Return the (x, y) coordinate for the center point of the cell that contains the specified text.  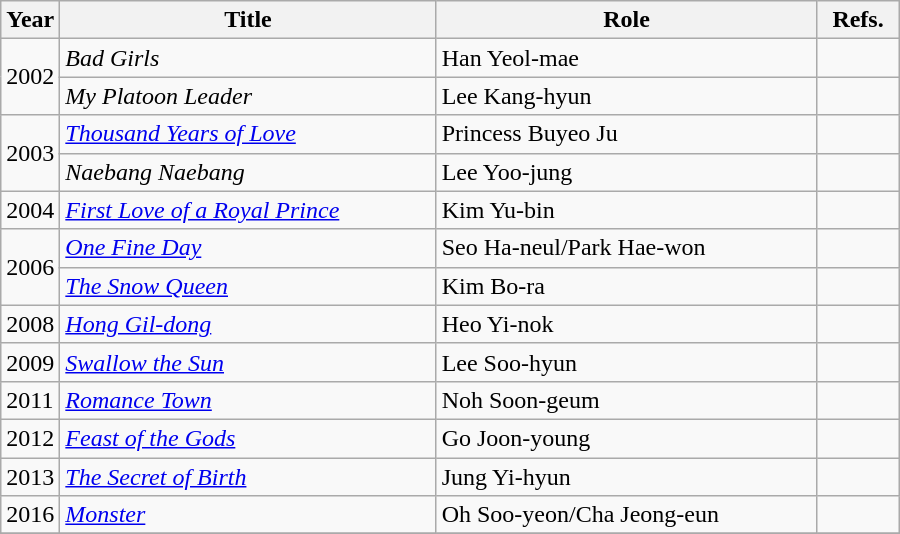
Refs. (858, 20)
2004 (30, 210)
Thousand Years of Love (248, 134)
Go Joon-young (626, 438)
2009 (30, 362)
Swallow the Sun (248, 362)
2003 (30, 153)
Kim Bo-ra (626, 286)
2006 (30, 267)
Year (30, 20)
Monster (248, 515)
Noh Soon-geum (626, 400)
2013 (30, 477)
2016 (30, 515)
Heo Yi-nok (626, 324)
Oh Soo-yeon/Cha Jeong-eun (626, 515)
2011 (30, 400)
Romance Town (248, 400)
Lee Yoo-jung (626, 172)
Jung Yi-hyun (626, 477)
2012 (30, 438)
Seo Ha-neul/Park Hae-won (626, 248)
Bad Girls (248, 58)
Princess Buyeo Ju (626, 134)
First Love of a Royal Prince (248, 210)
2002 (30, 77)
Title (248, 20)
2008 (30, 324)
Kim Yu-bin (626, 210)
Naebang Naebang (248, 172)
Lee Kang-hyun (626, 96)
Hong Gil-dong (248, 324)
Role (626, 20)
One Fine Day (248, 248)
My Platoon Leader (248, 96)
Han Yeol-mae (626, 58)
The Snow Queen (248, 286)
Feast of the Gods (248, 438)
Lee Soo-hyun (626, 362)
The Secret of Birth (248, 477)
